Find where the given text appears and provide that cell's center as (X, Y) coordinate. 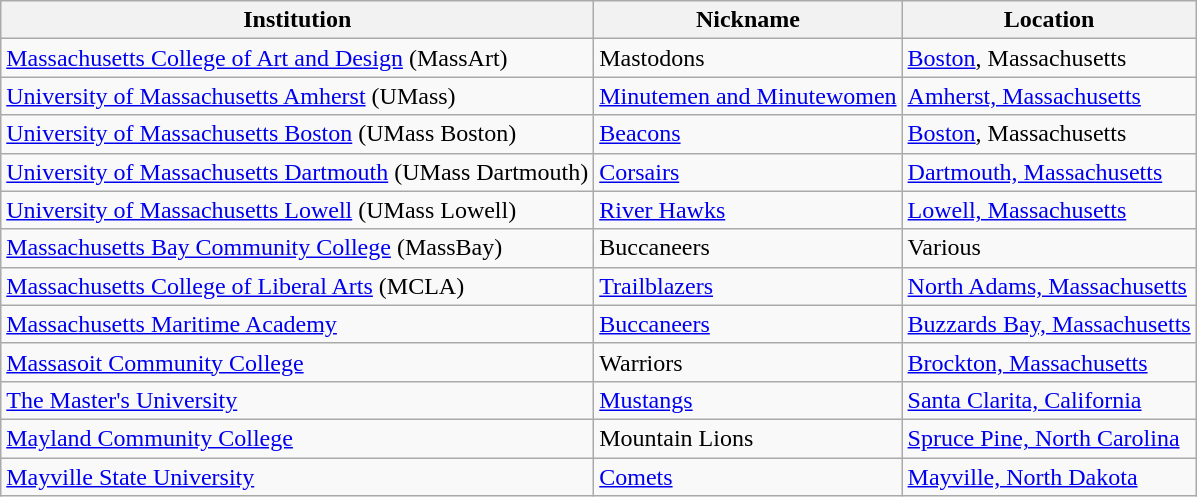
Various (1049, 248)
Massasoit Community College (298, 362)
Minutemen and Minutewomen (748, 96)
University of Massachusetts Lowell (UMass Lowell) (298, 210)
Beacons (748, 134)
Lowell, Massachusetts (1049, 210)
Dartmouth, Massachusetts (1049, 172)
Nickname (748, 20)
Location (1049, 20)
The Master's University (298, 400)
University of Massachusetts Boston (UMass Boston) (298, 134)
Corsairs (748, 172)
Comets (748, 477)
Massachusetts College of Art and Design (MassArt) (298, 58)
Institution (298, 20)
Mustangs (748, 400)
North Adams, Massachusetts (1049, 286)
University of Massachusetts Dartmouth (UMass Dartmouth) (298, 172)
Mayville State University (298, 477)
Mastodons (748, 58)
Massachusetts Bay Community College (MassBay) (298, 248)
River Hawks (748, 210)
Mayland Community College (298, 438)
Amherst, Massachusetts (1049, 96)
Warriors (748, 362)
Buzzards Bay, Massachusetts (1049, 324)
Massachusetts Maritime Academy (298, 324)
Spruce Pine, North Carolina (1049, 438)
University of Massachusetts Amherst (UMass) (298, 96)
Mountain Lions (748, 438)
Santa Clarita, California (1049, 400)
Massachusetts College of Liberal Arts (MCLA) (298, 286)
Brockton, Massachusetts (1049, 362)
Trailblazers (748, 286)
Mayville, North Dakota (1049, 477)
